From the cell containing the given text, extract its center point as [x, y] coordinate. 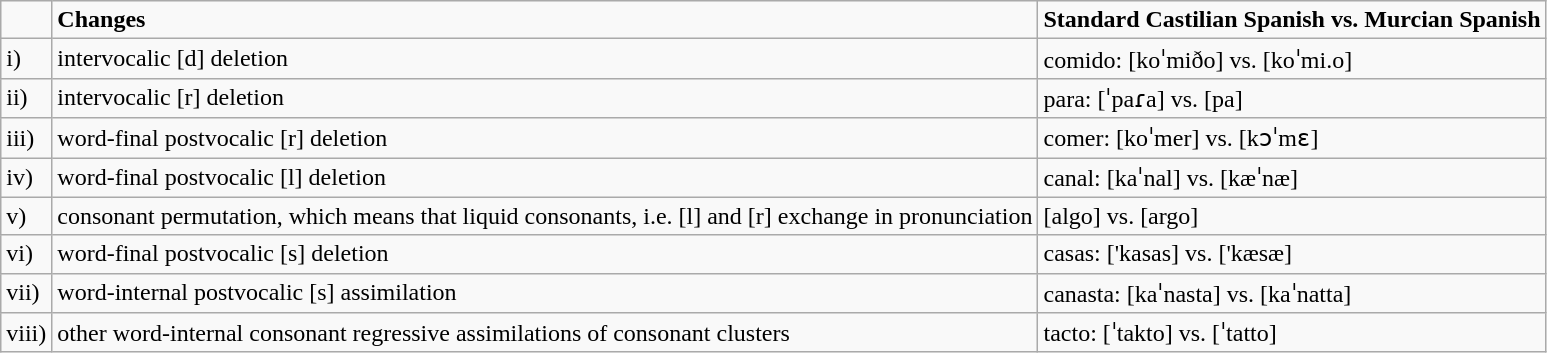
intervocalic [d] deletion [545, 59]
comer: [koˈmer] vs. [kɔˈmɛ] [1292, 138]
casas: ['kasas] vs. ['kæsæ] [1292, 254]
word-final postvocalic [r] deletion [545, 138]
consonant permutation, which means that liquid consonants, i.e. [l] and [r] exchange in pronunciation [545, 216]
iii) [26, 138]
vii) [26, 293]
viii) [26, 333]
vi) [26, 254]
word-final postvocalic [s] deletion [545, 254]
v) [26, 216]
word-internal postvocalic [s] assimilation [545, 293]
[algo] vs. [argo] [1292, 216]
canasta: [kaˈnasta] vs. [kaˈnatta] [1292, 293]
word-final postvocalic [l] deletion [545, 178]
Changes [545, 20]
canal: [kaˈnal] vs. [kæˈnæ] [1292, 178]
intervocalic [r] deletion [545, 98]
iv) [26, 178]
para: [ˈpaɾa] vs. [pa] [1292, 98]
tacto: [ˈtakto] vs. [ˈtatto] [1292, 333]
other word-internal consonant regressive assimilations of consonant clusters [545, 333]
i) [26, 59]
Standard Castilian Spanish vs. Murcian Spanish [1292, 20]
ii) [26, 98]
comido: [koˈmiðo] vs. [koˈmi.o] [1292, 59]
